Locate the cell with the specified text and output its [x, y] center coordinate. 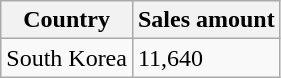
11,640 [206, 58]
South Korea [67, 58]
Country [67, 20]
Sales amount [206, 20]
